Locate the cell with the specified text and output its (x, y) center coordinate. 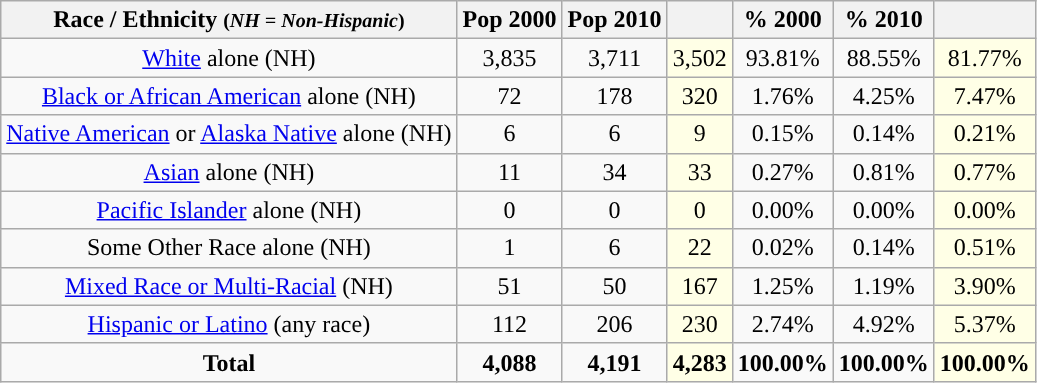
Total (229, 362)
% 2000 (782, 20)
4,191 (614, 362)
Hispanic or Latino (any race) (229, 324)
3.90% (984, 286)
0.15% (782, 134)
0.02% (782, 248)
230 (700, 324)
Asian alone (NH) (229, 172)
7.47% (984, 96)
1 (510, 248)
% 2010 (884, 20)
Race / Ethnicity (NH = Non-Hispanic) (229, 20)
22 (700, 248)
Pacific Islander alone (NH) (229, 210)
50 (614, 286)
Black or African American alone (NH) (229, 96)
1.19% (884, 286)
88.55% (884, 58)
81.77% (984, 58)
93.81% (782, 58)
9 (700, 134)
34 (614, 172)
Pop 2010 (614, 20)
White alone (NH) (229, 58)
Some Other Race alone (NH) (229, 248)
4,088 (510, 362)
112 (510, 324)
3,502 (700, 58)
51 (510, 286)
1.76% (782, 96)
Mixed Race or Multi-Racial (NH) (229, 286)
0.81% (884, 172)
0.77% (984, 172)
4,283 (700, 362)
167 (700, 286)
0.51% (984, 248)
2.74% (782, 324)
206 (614, 324)
4.92% (884, 324)
Native American or Alaska Native alone (NH) (229, 134)
178 (614, 96)
Pop 2000 (510, 20)
0.27% (782, 172)
5.37% (984, 324)
72 (510, 96)
320 (700, 96)
0.21% (984, 134)
4.25% (884, 96)
3,835 (510, 58)
33 (700, 172)
11 (510, 172)
1.25% (782, 286)
3,711 (614, 58)
